Find where the given text appears and provide that cell's center as (X, Y) coordinate. 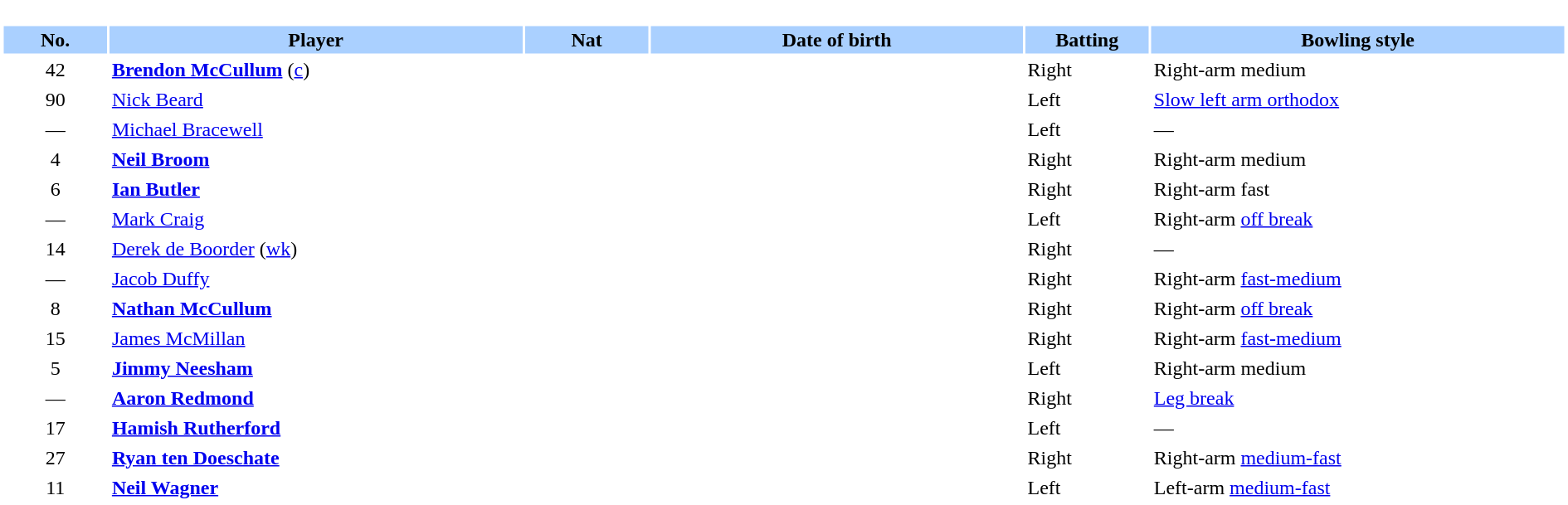
Aaron Redmond (316, 398)
Neil Broom (316, 159)
15 (55, 338)
Nat (586, 40)
Jimmy Neesham (316, 368)
6 (55, 189)
Brendon McCullum (c) (316, 70)
4 (55, 159)
Date of birth (837, 40)
Bowling style (1358, 40)
17 (55, 428)
Right-arm medium-fast (1358, 458)
Player (316, 40)
Leg break (1358, 398)
Slow left arm orthodox (1358, 100)
Ian Butler (316, 189)
Neil Wagner (316, 488)
Michael Bracewell (316, 129)
Batting (1087, 40)
27 (55, 458)
90 (55, 100)
Derek de Boorder (wk) (316, 249)
No. (55, 40)
James McMillan (316, 338)
42 (55, 70)
Ryan ten Doeschate (316, 458)
5 (55, 368)
Nathan McCullum (316, 308)
Right-arm fast (1358, 189)
11 (55, 488)
Nick Beard (316, 100)
Jacob Duffy (316, 279)
14 (55, 249)
Hamish Rutherford (316, 428)
Left-arm medium-fast (1358, 488)
Mark Craig (316, 219)
8 (55, 308)
